Locate the cell with the specified text and output its [X, Y] center coordinate. 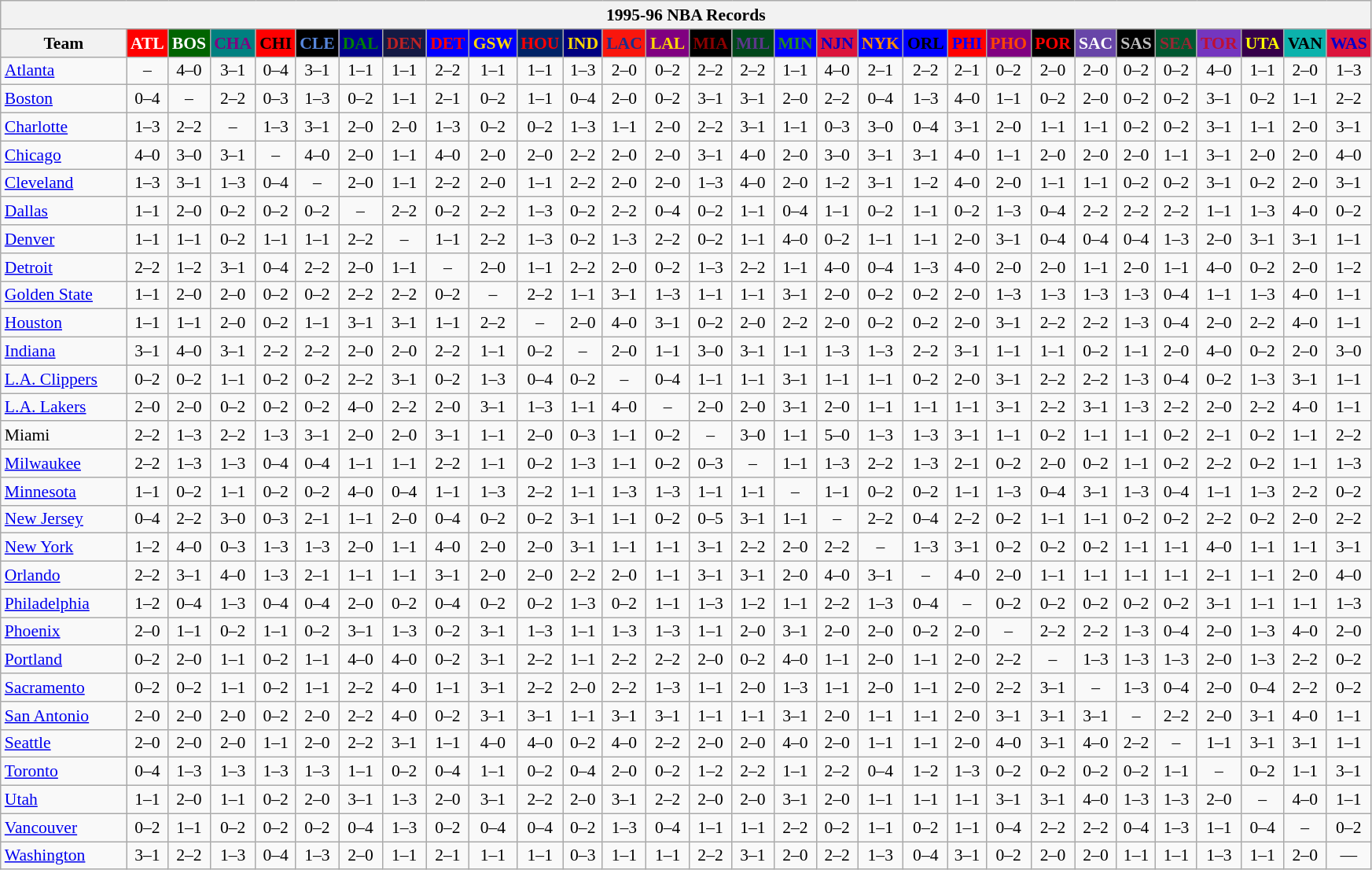
ATL [148, 43]
Phoenix [64, 632]
Philadelphia [64, 603]
IND [583, 43]
Minnesota [64, 492]
Sacramento [64, 688]
— [1349, 856]
HOU [539, 43]
NYK [881, 43]
Washington [64, 856]
MIA [710, 43]
5–0 [837, 436]
L.A. Lakers [64, 407]
SAS [1136, 43]
Cleveland [64, 183]
LAC [624, 43]
New Jersey [64, 519]
POR [1053, 43]
Milwaukee [64, 463]
TOR [1219, 43]
VAN [1305, 43]
Chicago [64, 155]
MIL [753, 43]
Houston [64, 323]
MIN [795, 43]
Utah [64, 800]
DET [448, 43]
CLE [318, 43]
L.A. Clippers [64, 379]
CHA [233, 43]
Indiana [64, 352]
BOS [189, 43]
Miami [64, 436]
Team [64, 43]
ORL [926, 43]
SEA [1176, 43]
NJN [837, 43]
DAL [361, 43]
1995-96 NBA Records [686, 15]
WAS [1349, 43]
Vancouver [64, 828]
Atlanta [64, 71]
GSW [494, 43]
Dallas [64, 212]
DEN [404, 43]
PHI [967, 43]
Charlotte [64, 127]
Seattle [64, 743]
Boston [64, 99]
CHI [275, 43]
Detroit [64, 267]
New York [64, 547]
LAL [668, 43]
San Antonio [64, 716]
0–5 [710, 519]
SAC [1096, 43]
Toronto [64, 772]
Orlando [64, 576]
UTA [1263, 43]
Portland [64, 660]
Golden State [64, 295]
Denver [64, 239]
PHO [1008, 43]
